Find where the given text appears and provide that cell's center as [x, y] coordinate. 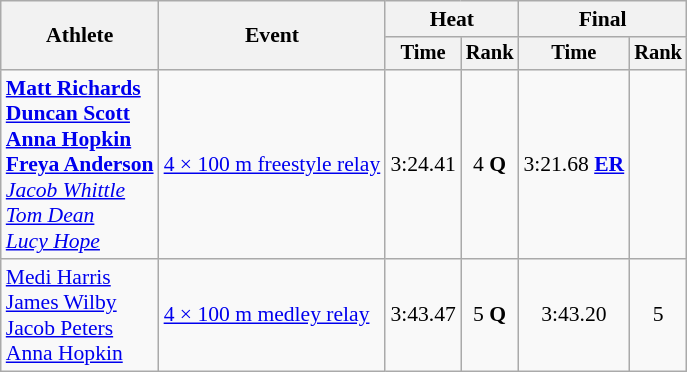
4 × 100 m freestyle relay [272, 164]
3:43.20 [574, 315]
Medi Harris James Wilby Jacob Peters Anna Hopkin [80, 315]
5 [658, 315]
4 × 100 m medley relay [272, 315]
3:21.68 ER [574, 164]
Heat [452, 19]
3:43.47 [422, 315]
3:24.41 [422, 164]
Event [272, 36]
Final [602, 19]
Matt Richards Duncan Scott Anna Hopkin Freya Anderson Jacob Whittle Tom Dean Lucy Hope [80, 164]
Athlete [80, 36]
4 Q [490, 164]
5 Q [490, 315]
